Return the [X, Y] coordinate for the center point of the cell that contains the specified text.  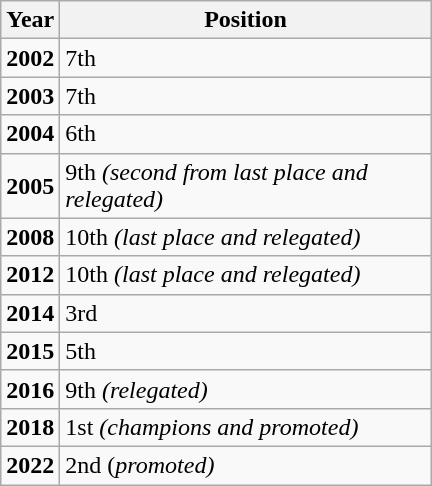
Year [30, 20]
2002 [30, 58]
9th (second from last place and relegated) [246, 186]
2008 [30, 237]
Position [246, 20]
2016 [30, 389]
9th (relegated) [246, 389]
2014 [30, 313]
2022 [30, 465]
2004 [30, 134]
2nd (promoted) [246, 465]
1st (champions and promoted) [246, 427]
2005 [30, 186]
5th [246, 351]
2018 [30, 427]
2015 [30, 351]
2003 [30, 96]
6th [246, 134]
2012 [30, 275]
3rd [246, 313]
